Identify which cell holds the provided text, then report its [X, Y] central coordinate. 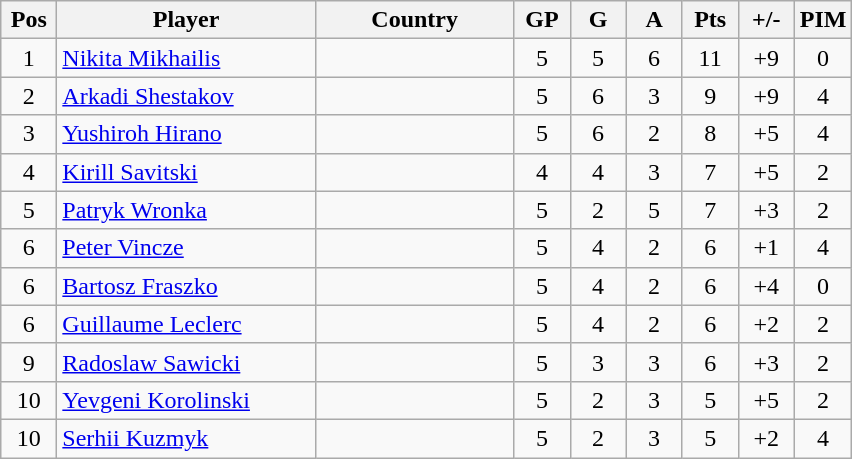
+1 [766, 248]
Yevgeni Korolinski [186, 400]
8 [710, 134]
Pos [29, 20]
PIM [823, 20]
Yushiroh Hirano [186, 134]
11 [710, 58]
+4 [766, 286]
Kirill Savitski [186, 172]
+/- [766, 20]
Patryk Wronka [186, 210]
1 [29, 58]
Serhii Kuzmyk [186, 438]
A [654, 20]
Nikita Mikhailis [186, 58]
Pts [710, 20]
Guillaume Leclerc [186, 324]
Country [414, 20]
G [598, 20]
Bartosz Fraszko [186, 286]
Peter Vincze [186, 248]
Player [186, 20]
Radoslaw Sawicki [186, 362]
Arkadi Shestakov [186, 96]
GP [542, 20]
